Return the (X, Y) coordinate for the center point of the cell that contains the specified text.  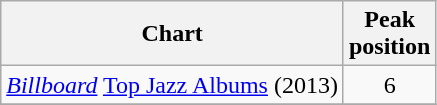
6 (389, 85)
Billboard Top Jazz Albums (2013) (172, 85)
Chart (172, 34)
Peakposition (389, 34)
